Determine the [x, y] coordinate at the center of the cell enclosing the given text.  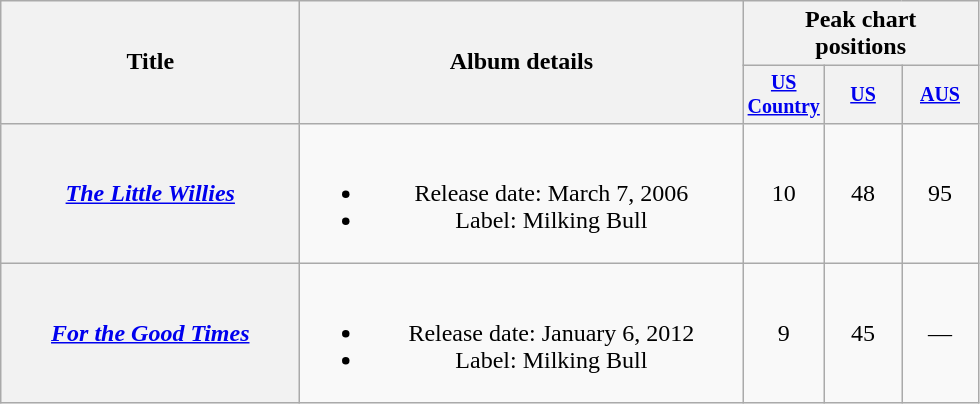
10 [784, 193]
— [940, 333]
For the Good Times [150, 333]
Release date: March 7, 2006Label: Milking Bull [522, 193]
AUS [940, 94]
45 [864, 333]
Title [150, 62]
The Little Willies [150, 193]
9 [784, 333]
Album details [522, 62]
Peak chartpositions [861, 34]
48 [864, 193]
US Country [784, 94]
95 [940, 193]
Release date: January 6, 2012Label: Milking Bull [522, 333]
US [864, 94]
